Detect which cell encompasses the target text, then output its (X, Y) center coordinate. 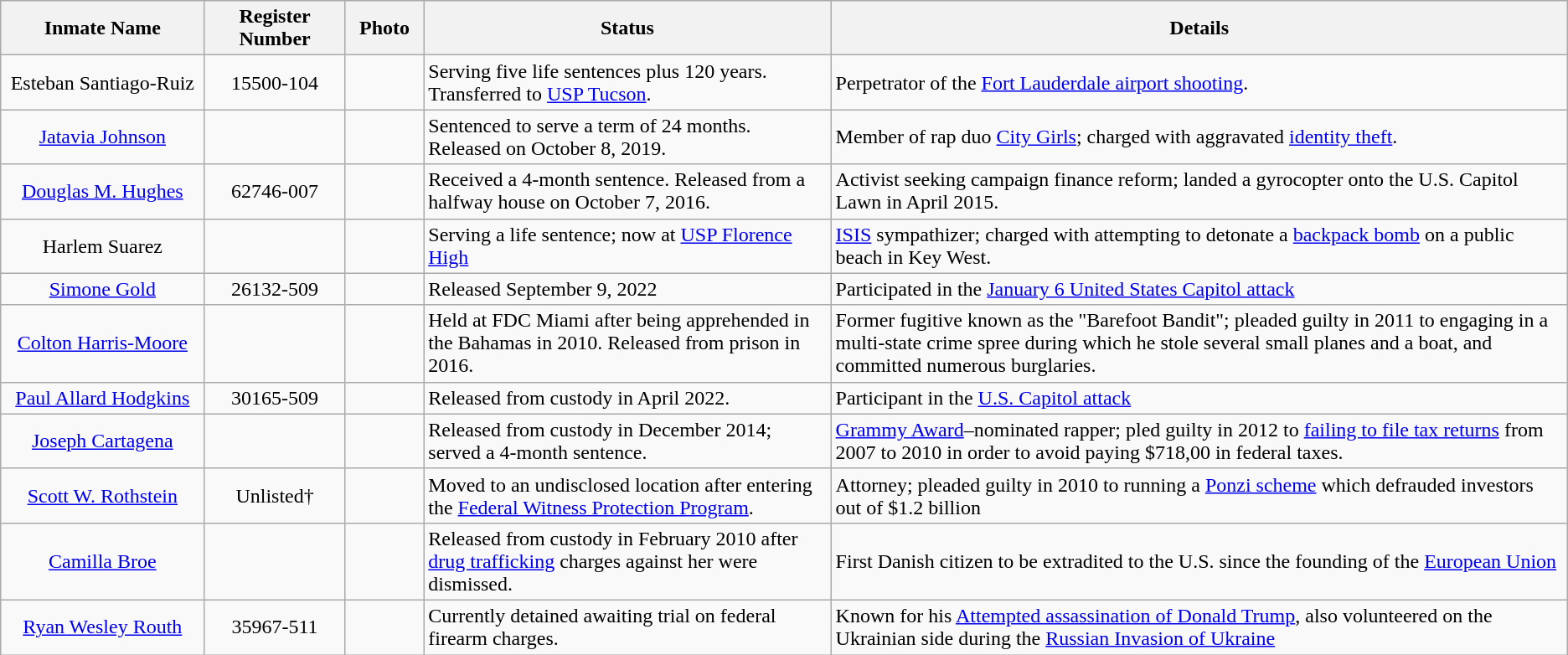
Sentenced to serve a term of 24 months. Released on October 8, 2019. (627, 137)
Released from custody in February 2010 after drug trafficking charges against her were dismissed. (627, 561)
Joseph Cartagena (102, 441)
Harlem Suarez (102, 246)
Participant in the U.S. Capitol attack (1199, 398)
Douglas M. Hughes (102, 191)
Held at FDC Miami after being apprehended in the Bahamas in 2010. Released from prison in 2016. (627, 343)
Known for his Attempted assassination of Donald Trump, also volunteered on the Ukrainian side during the Russian Invasion of Ukraine (1199, 627)
ISIS sympathizer; charged with attempting to detonate a backpack bomb on a public beach in Key West. (1199, 246)
Released September 9, 2022 (627, 289)
Colton Harris-Moore (102, 343)
Unlisted† (275, 496)
Participated in the January 6 United States Capitol attack (1199, 289)
Released from custody in April 2022. (627, 398)
Moved to an undisclosed location after entering the Federal Witness Protection Program. (627, 496)
Activist seeking campaign finance reform; landed a gyrocopter onto the U.S. Capitol Lawn in April 2015. (1199, 191)
30165-509 (275, 398)
Jatavia Johnson (102, 137)
Received a 4-month sentence. Released from a halfway house on October 7, 2016. (627, 191)
15500-104 (275, 82)
Esteban Santiago-Ruiz (102, 82)
26132-509 (275, 289)
62746-007 (275, 191)
Camilla Broe (102, 561)
Currently detained awaiting trial on federal firearm charges. (627, 627)
Member of rap duo City Girls; charged with aggravated identity theft. (1199, 137)
Status (627, 28)
Inmate Name (102, 28)
Scott W. Rothstein (102, 496)
Perpetrator of the Fort Lauderdale airport shooting. (1199, 82)
Simone Gold (102, 289)
Released from custody in December 2014; served a 4-month sentence. (627, 441)
Attorney; pleaded guilty in 2010 to running a Ponzi scheme which defrauded investors out of $1.2 billion (1199, 496)
Ryan Wesley Routh (102, 627)
Serving a life sentence; now at USP Florence High (627, 246)
Paul Allard Hodgkins (102, 398)
First Danish citizen to be extradited to the U.S. since the founding of the European Union (1199, 561)
Serving five life sentences plus 120 years. Transferred to USP Tucson. (627, 82)
35967-511 (275, 627)
Photo (384, 28)
Register Number (275, 28)
Details (1199, 28)
